Scan for the cell matching the given text and deliver its [x, y] coordinate at center. 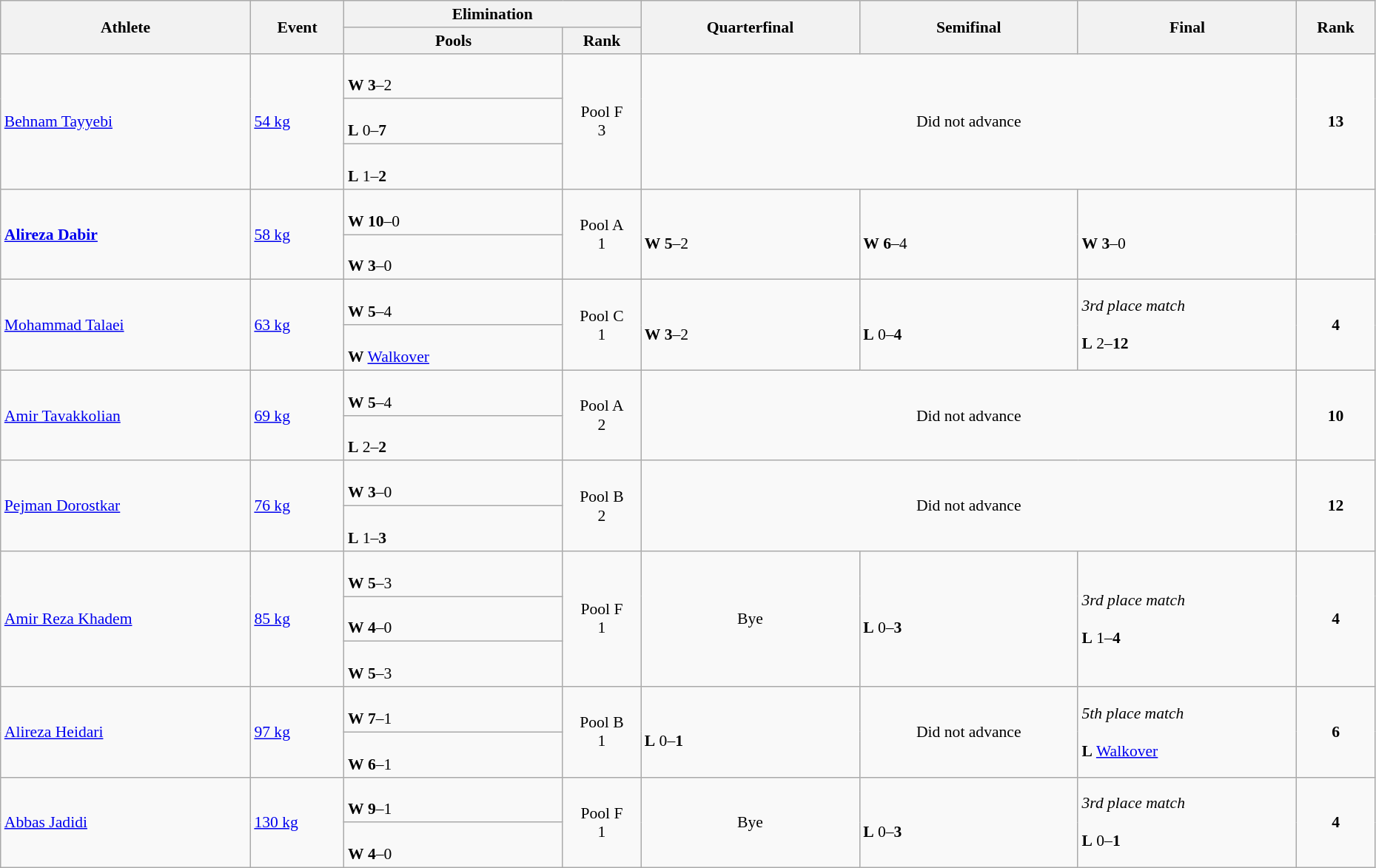
W 5–2 [751, 235]
Semifinal [968, 27]
Pool B1 [601, 732]
Abbas Jadidi [126, 822]
W 10–0 [453, 212]
L 0–7 [453, 121]
Pool C1 [601, 325]
5th place matchL Walkover [1187, 732]
63 kg [298, 325]
W 6–1 [453, 755]
Elimination [493, 14]
76 kg [298, 506]
Amir Reza Khadem [126, 619]
6 [1336, 732]
W Walkover [453, 348]
12 [1336, 506]
Behnam Tayyebi [126, 121]
58 kg [298, 235]
Pool F3 [601, 121]
Mohammad Talaei [126, 325]
L 0–4 [968, 325]
3rd place matchL 1–4 [1187, 619]
97 kg [298, 732]
13 [1336, 121]
Pool A1 [601, 235]
L 2–2 [453, 438]
Quarterfinal [751, 27]
W 9–1 [453, 799]
Pool A2 [601, 415]
85 kg [298, 619]
Athlete [126, 27]
10 [1336, 415]
Alireza Dabir [126, 235]
Final [1187, 27]
3rd place matchL 0–1 [1187, 822]
Alireza Heidari [126, 732]
130 kg [298, 822]
L 0–1 [751, 732]
Event [298, 27]
Pool B2 [601, 506]
Pejman Dorostkar [126, 506]
L 1–2 [453, 167]
69 kg [298, 415]
W 6–4 [968, 235]
Pools [453, 41]
54 kg [298, 121]
3rd place matchL 2–12 [1187, 325]
Amir Tavakkolian [126, 415]
L 1–3 [453, 528]
W 7–1 [453, 709]
